Pinpoint the cell where the given text exists, returning its [x, y] midpoint coordinate. 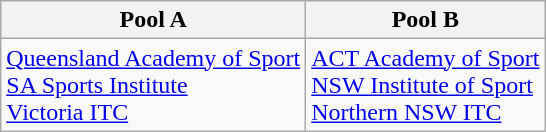
Pool A [154, 20]
ACT Academy of SportNSW Institute of SportNorthern NSW ITC [426, 85]
Pool B [426, 20]
Queensland Academy of SportSA Sports InstituteVictoria ITC [154, 85]
